Provide the [x, y] coordinate of the cell's center where the given text is located.  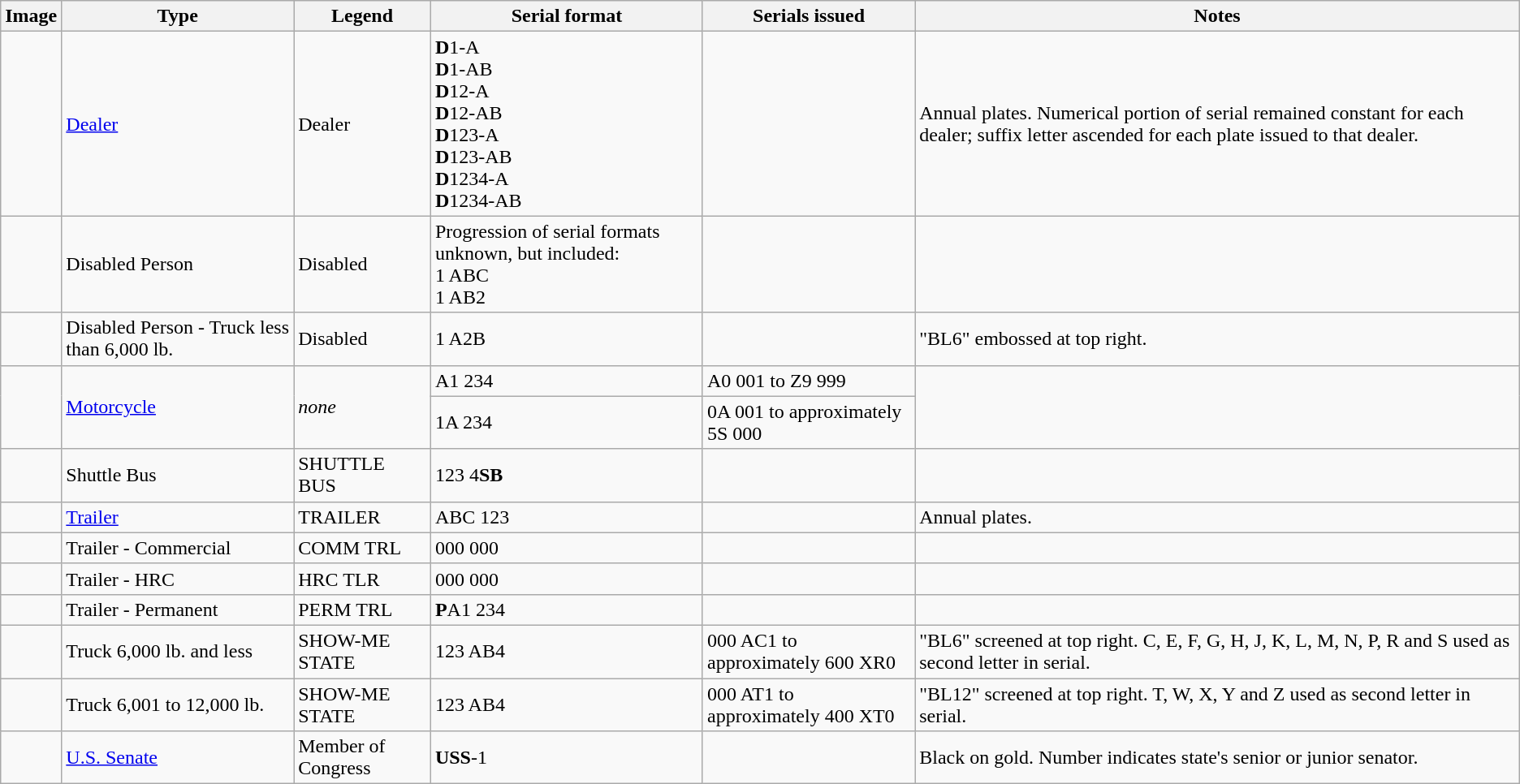
Disabled Person [178, 265]
HRC TLR [362, 579]
1 A2B [567, 339]
D1-AD1-ABD12-AD12-ABD123-AD123-ABD1234-AD1234-AB [567, 123]
"BL12" screened at top right. T, W, X, Y and Z used as second letter in serial. [1218, 704]
Trailer [178, 517]
Serials issued [809, 16]
0A 001 to approximately 5S 000 [809, 422]
Truck 6,000 lb. and less [178, 651]
Legend [362, 16]
Truck 6,001 to 12,000 lb. [178, 704]
U.S. Senate [178, 758]
Member of Congress [362, 758]
A0 001 to Z9 999 [809, 381]
Trailer - Permanent [178, 610]
A1 234 [567, 381]
Trailer - Commercial [178, 548]
"BL6" screened at top right. C, E, F, G, H, J, K, L, M, N, P, R and S used as second letter in serial. [1218, 651]
000 AC1 to approximately 600 XR0 [809, 651]
TRAILER [362, 517]
Black on gold. Number indicates state's senior or junior senator. [1218, 758]
ABC 123 [567, 517]
Annual plates. Numerical portion of serial remained constant for each dealer; suffix letter ascended for each plate issued to that dealer. [1218, 123]
COMM TRL [362, 548]
Type [178, 16]
Notes [1218, 16]
SHUTTLE BUS [362, 476]
123 4SB [567, 476]
"BL6" embossed at top right. [1218, 339]
USS-1 [567, 758]
Shuttle Bus [178, 476]
PERM TRL [362, 610]
Image [31, 16]
Progression of serial formats unknown, but included: 1 ABC 1 AB2 [567, 265]
Serial format [567, 16]
1A 234 [567, 422]
none [362, 407]
Disabled Person - Truck less than 6,000 lb. [178, 339]
Annual plates. [1218, 517]
000 AT1 to approximately 400 XT0 [809, 704]
Trailer - HRC [178, 579]
PA1 234 [567, 610]
Motorcycle [178, 407]
